Locate the cell with the specified text and output its (x, y) center coordinate. 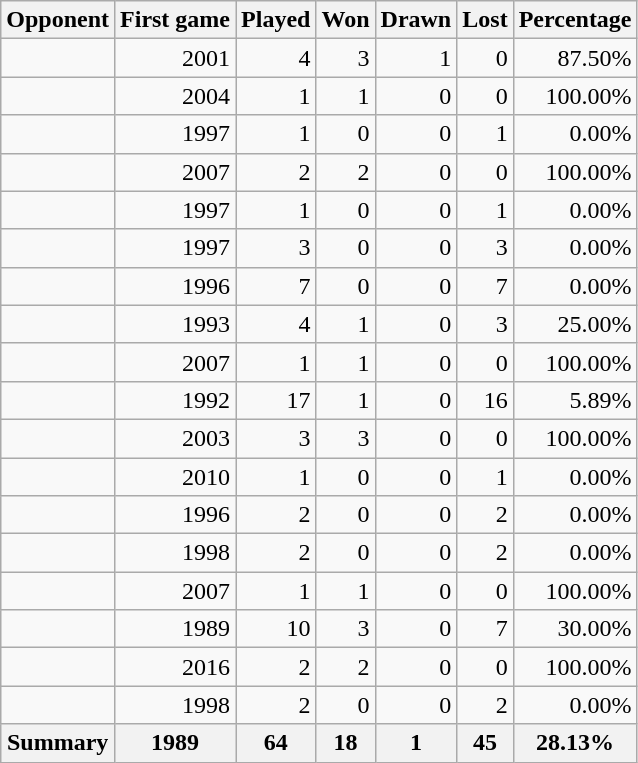
2004 (176, 96)
25.00% (575, 324)
28.13% (575, 743)
2001 (176, 58)
Lost (485, 20)
Percentage (575, 20)
18 (346, 743)
2010 (176, 477)
Played (276, 20)
87.50% (575, 58)
Won (346, 20)
45 (485, 743)
64 (276, 743)
1992 (176, 400)
Opponent (58, 20)
First game (176, 20)
30.00% (575, 629)
Drawn (416, 20)
17 (276, 400)
2003 (176, 438)
2016 (176, 667)
10 (276, 629)
5.89% (575, 400)
16 (485, 400)
1993 (176, 324)
Summary (58, 743)
